Provide the [X, Y] coordinate of the cell's center where the given text is located.  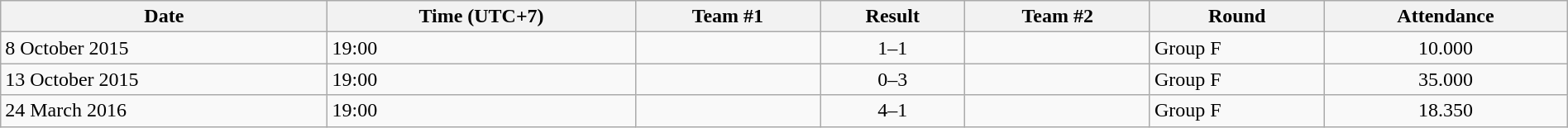
0–3 [893, 79]
Result [893, 17]
Attendance [1446, 17]
Team #1 [728, 17]
1–1 [893, 48]
8 October 2015 [164, 48]
24 March 2016 [164, 111]
10.000 [1446, 48]
13 October 2015 [164, 79]
4–1 [893, 111]
18.350 [1446, 111]
Date [164, 17]
Round [1236, 17]
35.000 [1446, 79]
Team #2 [1058, 17]
Time (UTC+7) [481, 17]
